Output the (X, Y) coordinate of the center of the cell containing the given text.  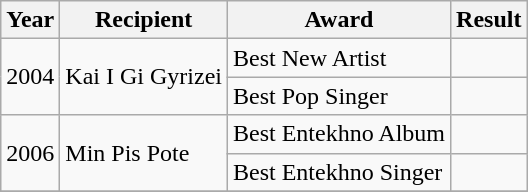
Best Entekhno Album (338, 134)
2006 (30, 153)
Best New Artist (338, 58)
Best Entekhno Singer (338, 172)
Award (338, 20)
Min Pis Pote (144, 153)
Kai I Gi Gyrizei (144, 77)
Year (30, 20)
Result (489, 20)
Recipient (144, 20)
Best Pop Singer (338, 96)
2004 (30, 77)
